Extract the [X, Y] coordinate from the center of the cell holding the provided text.  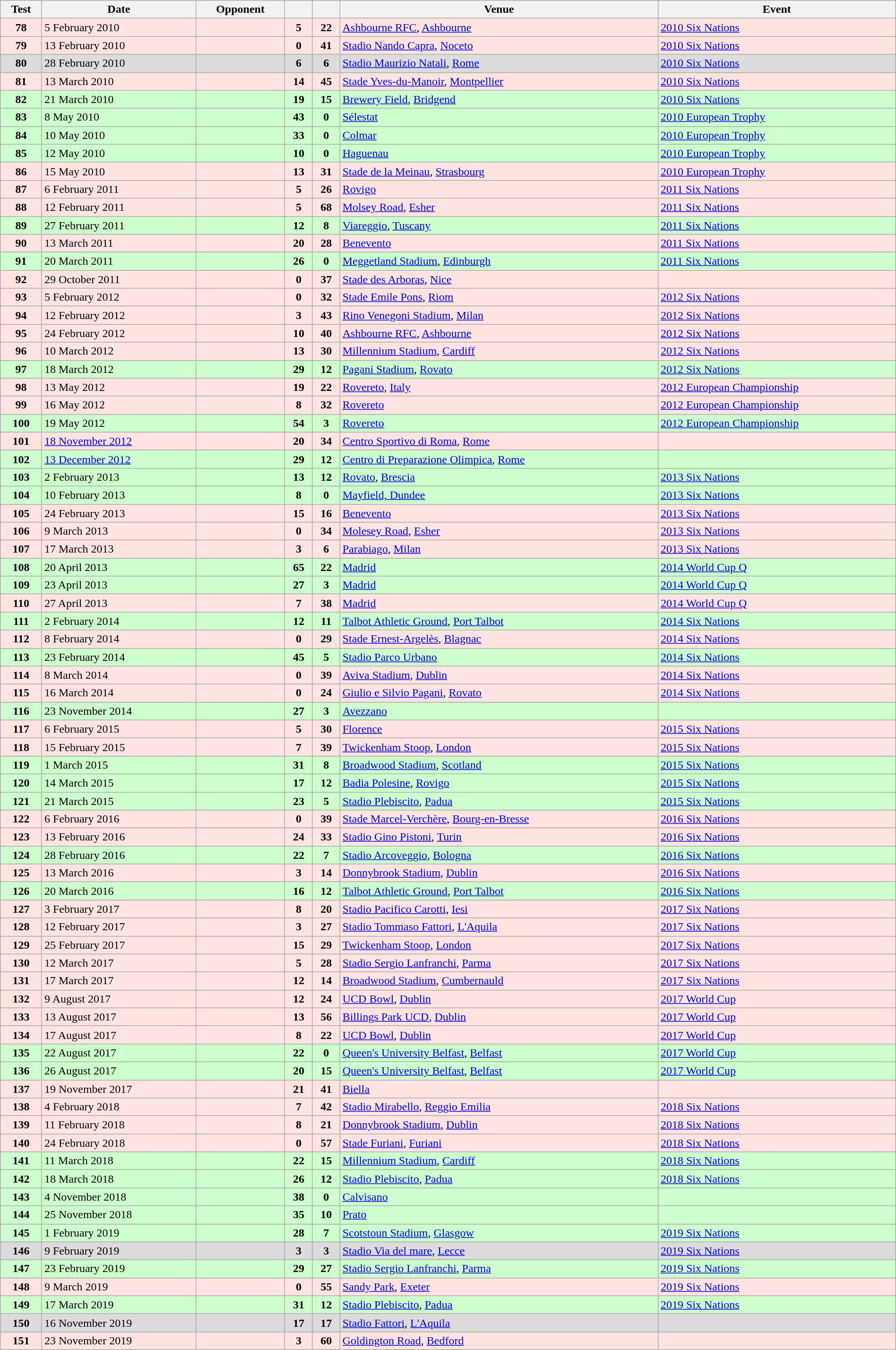
28 February 2010 [119, 63]
Giulio e Silvio Pagani, Rovato [499, 693]
20 March 2016 [119, 891]
Viareggio, Tuscany [499, 225]
Stadio Pacifico Carotti, Iesi [499, 909]
109 [21, 585]
103 [21, 477]
Rovereto, Italy [499, 387]
82 [21, 99]
97 [21, 369]
17 March 2013 [119, 549]
5 February 2010 [119, 27]
8 February 2014 [119, 639]
Stadio Maurizio Natali, Rome [499, 63]
24 February 2018 [119, 1143]
96 [21, 351]
35 [299, 1215]
13 March 2016 [119, 873]
21 March 2015 [119, 801]
141 [21, 1161]
145 [21, 1233]
Goldington Road, Bedford [499, 1341]
9 March 2013 [119, 531]
23 February 2019 [119, 1269]
Molsey Road, Esher [499, 207]
11 March 2018 [119, 1161]
40 [326, 333]
13 March 2010 [119, 81]
Stade Furiani, Furiani [499, 1143]
17 August 2017 [119, 1035]
143 [21, 1197]
9 March 2019 [119, 1287]
78 [21, 27]
88 [21, 207]
Stade Emile Pons, Riom [499, 297]
Stadio Tommaso Fattori, L'Aquila [499, 927]
Avezzano [499, 711]
116 [21, 711]
Rovigo [499, 189]
26 August 2017 [119, 1071]
42 [326, 1107]
Prato [499, 1215]
95 [21, 333]
122 [21, 819]
Centro di Preparazione Olimpica, Rome [499, 459]
19 May 2012 [119, 423]
37 [326, 279]
16 May 2012 [119, 405]
Stadio Via del mare, Lecce [499, 1251]
107 [21, 549]
Stade Yves-du-Manoir, Montpellier [499, 81]
115 [21, 693]
4 February 2018 [119, 1107]
12 February 2017 [119, 927]
130 [21, 963]
Badia Polesine, Rovigo [499, 783]
89 [21, 225]
1 March 2015 [119, 765]
Date [119, 9]
120 [21, 783]
60 [326, 1341]
Haguenau [499, 153]
9 August 2017 [119, 999]
100 [21, 423]
146 [21, 1251]
147 [21, 1269]
23 February 2014 [119, 657]
Stadio Arcoveggio, Bologna [499, 855]
Sélestat [499, 117]
11 February 2018 [119, 1125]
99 [21, 405]
114 [21, 675]
128 [21, 927]
23 November 2019 [119, 1341]
Stade de la Meinau, Strasbourg [499, 171]
56 [326, 1017]
6 February 2016 [119, 819]
Stadio Mirabello, Reggio Emilia [499, 1107]
23 April 2013 [119, 585]
Stadio Gino Pistoni, Turin [499, 837]
13 August 2017 [119, 1017]
86 [21, 171]
Stadio Fattori, L'Aquila [499, 1323]
84 [21, 135]
Stadio Nando Capra, Noceto [499, 45]
13 February 2010 [119, 45]
6 February 2015 [119, 729]
55 [326, 1287]
104 [21, 495]
Brewery Field, Bridgend [499, 99]
80 [21, 63]
27 February 2011 [119, 225]
Event [777, 9]
18 March 2018 [119, 1179]
54 [299, 423]
Rino Venegoni Stadium, Milan [499, 315]
18 November 2012 [119, 441]
8 March 2014 [119, 675]
12 February 2012 [119, 315]
Scotstoun Stadium, Glasgow [499, 1233]
81 [21, 81]
110 [21, 603]
137 [21, 1089]
105 [21, 513]
108 [21, 567]
25 November 2018 [119, 1215]
112 [21, 639]
83 [21, 117]
22 August 2017 [119, 1053]
5 February 2012 [119, 297]
6 February 2011 [119, 189]
10 March 2012 [119, 351]
15 May 2010 [119, 171]
150 [21, 1323]
98 [21, 387]
13 May 2012 [119, 387]
28 February 2016 [119, 855]
Colmar [499, 135]
1 February 2019 [119, 1233]
9 February 2019 [119, 1251]
142 [21, 1179]
79 [21, 45]
Mayfield, Dundee [499, 495]
20 April 2013 [119, 567]
Billings Park UCD, Dublin [499, 1017]
125 [21, 873]
91 [21, 261]
133 [21, 1017]
Stadio Parco Urbano [499, 657]
139 [21, 1125]
131 [21, 981]
90 [21, 243]
135 [21, 1053]
4 November 2018 [119, 1197]
29 October 2011 [119, 279]
118 [21, 747]
126 [21, 891]
Opponent [240, 9]
Molesey Road, Esher [499, 531]
10 February 2013 [119, 495]
117 [21, 729]
93 [21, 297]
Sandy Park, Exeter [499, 1287]
57 [326, 1143]
16 November 2019 [119, 1323]
149 [21, 1305]
Florence [499, 729]
3 February 2017 [119, 909]
8 May 2010 [119, 117]
136 [21, 1071]
Calvisano [499, 1197]
121 [21, 801]
Test [21, 9]
17 March 2019 [119, 1305]
Pagani Stadium, Rovato [499, 369]
Centro Sportivo di Roma, Rome [499, 441]
124 [21, 855]
25 February 2017 [119, 945]
13 February 2016 [119, 837]
24 February 2013 [119, 513]
12 May 2010 [119, 153]
Parabiago, Milan [499, 549]
17 March 2017 [119, 981]
23 [299, 801]
Stade des Arboras, Nice [499, 279]
13 December 2012 [119, 459]
148 [21, 1287]
102 [21, 459]
113 [21, 657]
87 [21, 189]
Aviva Stadium, Dublin [499, 675]
65 [299, 567]
92 [21, 279]
Stade Marcel-Verchère, Bourg-en-Bresse [499, 819]
Meggetland Stadium, Edinburgh [499, 261]
Venue [499, 9]
94 [21, 315]
Biella [499, 1089]
Rovato, Brescia [499, 477]
101 [21, 441]
11 [326, 621]
12 February 2011 [119, 207]
106 [21, 531]
129 [21, 945]
144 [21, 1215]
18 March 2012 [119, 369]
134 [21, 1035]
24 February 2012 [119, 333]
132 [21, 999]
19 November 2017 [119, 1089]
119 [21, 765]
Broadwood Stadium, Scotland [499, 765]
27 April 2013 [119, 603]
85 [21, 153]
20 March 2011 [119, 261]
23 November 2014 [119, 711]
111 [21, 621]
21 March 2010 [119, 99]
13 March 2011 [119, 243]
127 [21, 909]
10 May 2010 [119, 135]
16 March 2014 [119, 693]
14 March 2015 [119, 783]
2 February 2014 [119, 621]
140 [21, 1143]
Stade Ernest-Argelès, Blagnac [499, 639]
123 [21, 837]
2 February 2013 [119, 477]
68 [326, 207]
12 March 2017 [119, 963]
151 [21, 1341]
Broadwood Stadium, Cumbernauld [499, 981]
15 February 2015 [119, 747]
138 [21, 1107]
